Return [X, Y] of the center of cell containing provided text 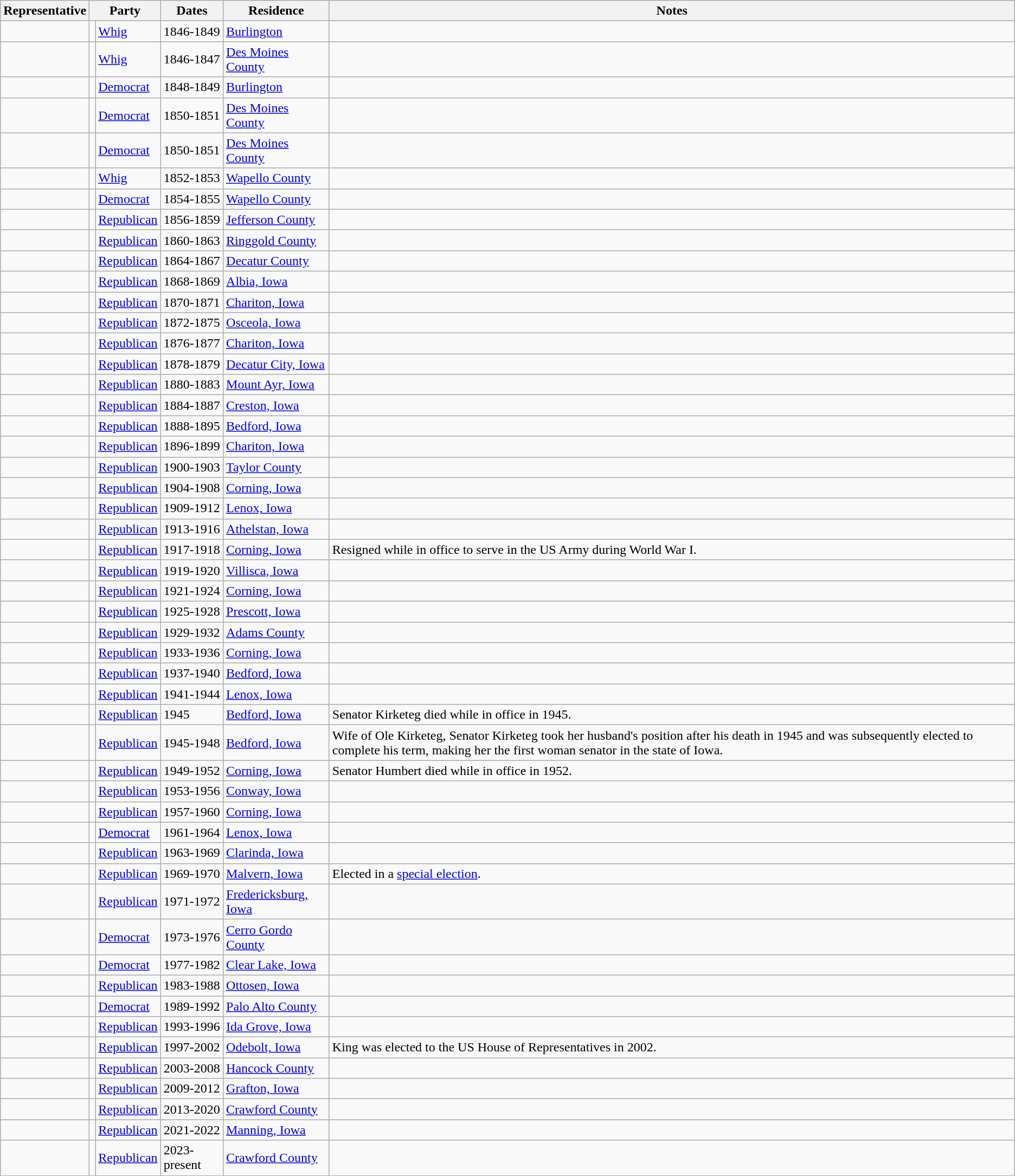
1945-1948 [192, 742]
1971-1972 [192, 902]
1852-1853 [192, 178]
2021-2022 [192, 1130]
1880-1883 [192, 385]
Party [125, 11]
1913-1916 [192, 529]
1860-1863 [192, 240]
Malvern, Iowa [277, 874]
1977-1982 [192, 965]
Grafton, Iowa [277, 1089]
1848-1849 [192, 87]
1896-1899 [192, 447]
Representative [45, 11]
1904-1908 [192, 488]
Dates [192, 11]
1993-1996 [192, 1027]
1953-1956 [192, 791]
1846-1847 [192, 60]
King was elected to the US House of Representatives in 2002. [672, 1048]
1973-1976 [192, 936]
1868-1869 [192, 281]
1969-1970 [192, 874]
1846-1849 [192, 31]
Elected in a special election. [672, 874]
1949-1952 [192, 771]
1921-1924 [192, 591]
1917-1918 [192, 550]
Villisca, Iowa [277, 570]
1945 [192, 715]
1957-1960 [192, 812]
1997-2002 [192, 1048]
1919-1920 [192, 570]
Osceola, Iowa [277, 323]
Resigned while in office to serve in the US Army during World War I. [672, 550]
1989-1992 [192, 1006]
1925-1928 [192, 611]
1856-1859 [192, 219]
1870-1871 [192, 302]
Jefferson County [277, 219]
Decatur City, Iowa [277, 364]
Creston, Iowa [277, 405]
1876-1877 [192, 344]
1937-1940 [192, 674]
Odebolt, Iowa [277, 1048]
1941-1944 [192, 694]
Residence [277, 11]
Conway, Iowa [277, 791]
Senator Kirketeg died while in office in 1945. [672, 715]
2013-2020 [192, 1109]
Senator Humbert died while in office in 1952. [672, 771]
Notes [672, 11]
1933-1936 [192, 653]
Palo Alto County [277, 1006]
2023-present [192, 1158]
1854-1855 [192, 199]
Ringgold County [277, 240]
Manning, Iowa [277, 1130]
Taylor County [277, 467]
1961-1964 [192, 832]
1963-1969 [192, 853]
1872-1875 [192, 323]
Albia, Iowa [277, 281]
Mount Ayr, Iowa [277, 385]
Athelstan, Iowa [277, 529]
1884-1887 [192, 405]
1864-1867 [192, 261]
Decatur County [277, 261]
1888-1895 [192, 426]
Adams County [277, 632]
2009-2012 [192, 1089]
1983-1988 [192, 985]
Prescott, Iowa [277, 611]
Cerro Gordo County [277, 936]
1909-1912 [192, 508]
Fredericksburg, Iowa [277, 902]
Hancock County [277, 1068]
2003-2008 [192, 1068]
Ottosen, Iowa [277, 985]
Ida Grove, Iowa [277, 1027]
1900-1903 [192, 467]
Clear Lake, Iowa [277, 965]
Clarinda, Iowa [277, 853]
1878-1879 [192, 364]
1929-1932 [192, 632]
